Pinpoint the cell where the given text exists, returning its [x, y] midpoint coordinate. 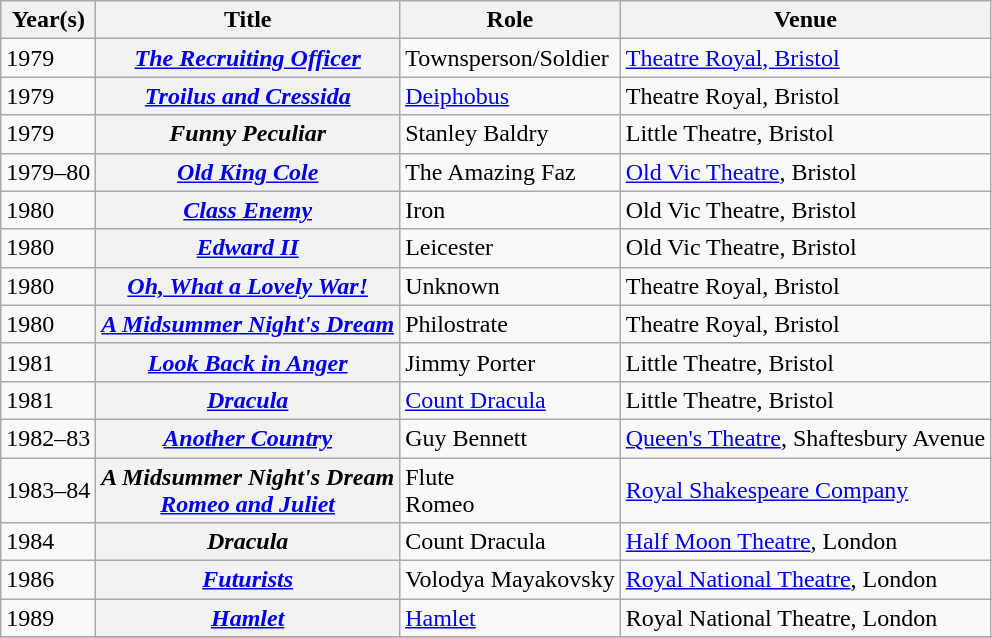
Class Enemy [248, 210]
A Midsummer Night's Dream [248, 324]
Queen's Theatre, Shaftesbury Avenue [805, 438]
Troilus and Cressida [248, 96]
Half Moon Theatre, London [805, 542]
1983–84 [48, 490]
1986 [48, 580]
Volodya Mayakovsky [510, 580]
Flute Romeo [510, 490]
Guy Bennett [510, 438]
Role [510, 20]
A Midsummer Night's Dream Romeo and Juliet [248, 490]
Deiphobus [510, 96]
Stanley Baldry [510, 134]
Old King Cole [248, 172]
Leicester [510, 248]
Year(s) [48, 20]
Edward II [248, 248]
The Amazing Faz [510, 172]
1979–80 [48, 172]
Oh, What a Lovely War! [248, 286]
Royal Shakespeare Company [805, 490]
Look Back in Anger [248, 362]
Townsperson/Soldier [510, 58]
Iron [510, 210]
Philostrate [510, 324]
1982–83 [48, 438]
Futurists [248, 580]
Title [248, 20]
1989 [48, 618]
Jimmy Porter [510, 362]
1984 [48, 542]
Another Country [248, 438]
Funny Peculiar [248, 134]
Unknown [510, 286]
Venue [805, 20]
The Recruiting Officer [248, 58]
